Capture the cell that displays the provided text and extract its (x, y) central coordinate. 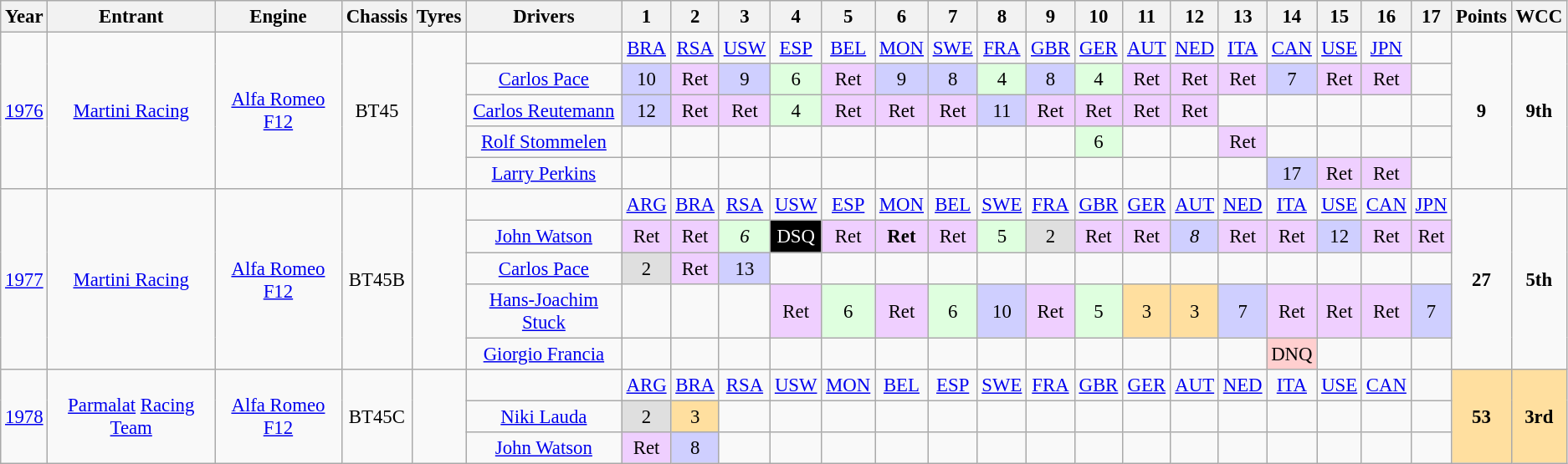
WCC (1539, 17)
3rd (1539, 416)
Carlos Reutemann (544, 111)
1977 (24, 279)
Entrant (131, 17)
Points (1481, 17)
Rolf Stommelen (544, 142)
16 (1386, 17)
53 (1481, 416)
BT45B (377, 279)
Larry Perkins (544, 174)
BT45 (377, 111)
Tyres (438, 17)
15 (1340, 17)
Niki Lauda (544, 416)
Drivers (544, 17)
1978 (24, 416)
14 (1292, 17)
Giorgio Francia (544, 354)
Hans-Joachim Stuck (544, 311)
Year (24, 17)
Engine (279, 17)
BT45C (377, 416)
5th (1539, 279)
DNQ (1292, 354)
Parmalat Racing Team (131, 416)
Chassis (377, 17)
27 (1481, 279)
1 (646, 17)
1976 (24, 111)
9th (1539, 111)
DSQ (797, 237)
